Search for the cell housing the specified text and yield its [X, Y] center coordinate. 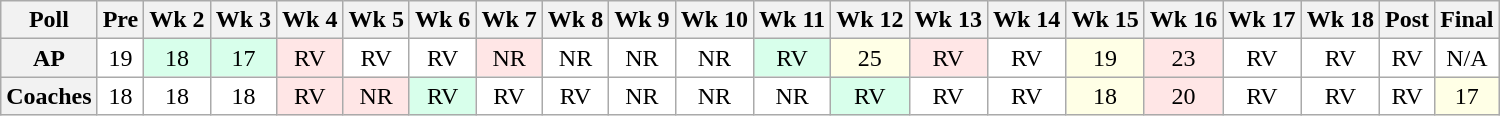
Poll [49, 20]
Wk 8 [575, 20]
23 [1183, 58]
Wk 14 [1026, 20]
Wk 11 [792, 20]
Wk 7 [509, 20]
N/A [1467, 58]
Wk 2 [177, 20]
Wk 17 [1262, 20]
Pre [120, 20]
Wk 3 [243, 20]
Wk 13 [948, 20]
Wk 5 [376, 20]
20 [1183, 96]
AP [49, 58]
Wk 9 [642, 20]
Wk 18 [1340, 20]
Wk 16 [1183, 20]
Coaches [49, 96]
Final [1467, 20]
Wk 6 [442, 20]
Wk 4 [310, 20]
Wk 12 [870, 20]
25 [870, 58]
Wk 10 [714, 20]
Post [1408, 20]
Wk 15 [1105, 20]
